Extract the [x, y] coordinate from the center of the cell holding the provided text.  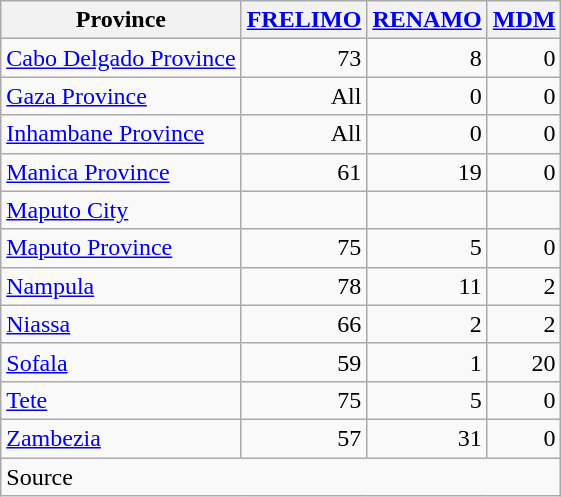
RENAMO [427, 20]
19 [427, 172]
59 [304, 362]
8 [427, 58]
20 [524, 362]
61 [304, 172]
FRELIMO [304, 20]
Nampula [121, 286]
Inhambane Province [121, 134]
78 [304, 286]
Sofala [121, 362]
Maputo City [121, 210]
1 [427, 362]
Manica Province [121, 172]
Source [281, 477]
Maputo Province [121, 248]
MDM [524, 20]
Province [121, 20]
Cabo Delgado Province [121, 58]
31 [427, 438]
66 [304, 324]
Tete [121, 400]
Gaza Province [121, 96]
Niassa [121, 324]
73 [304, 58]
Zambezia [121, 438]
11 [427, 286]
57 [304, 438]
